Return (X, Y) of the center of cell containing provided text 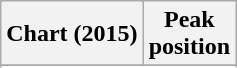
Chart (2015) (72, 34)
Peak position (189, 34)
